Return [x, y] of the center of cell containing provided text 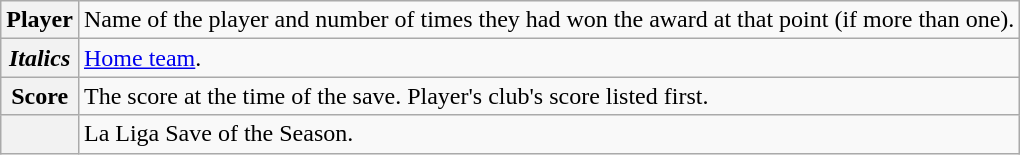
Score [40, 96]
Home team. [548, 58]
Player [40, 20]
The score at the time of the save. Player's club's score listed first. [548, 96]
Italics [40, 58]
Name of the player and number of times they had won the award at that point (if more than one). [548, 20]
La Liga Save of the Season. [548, 134]
